Extract the [X, Y] coordinate from the center of the cell holding the provided text.  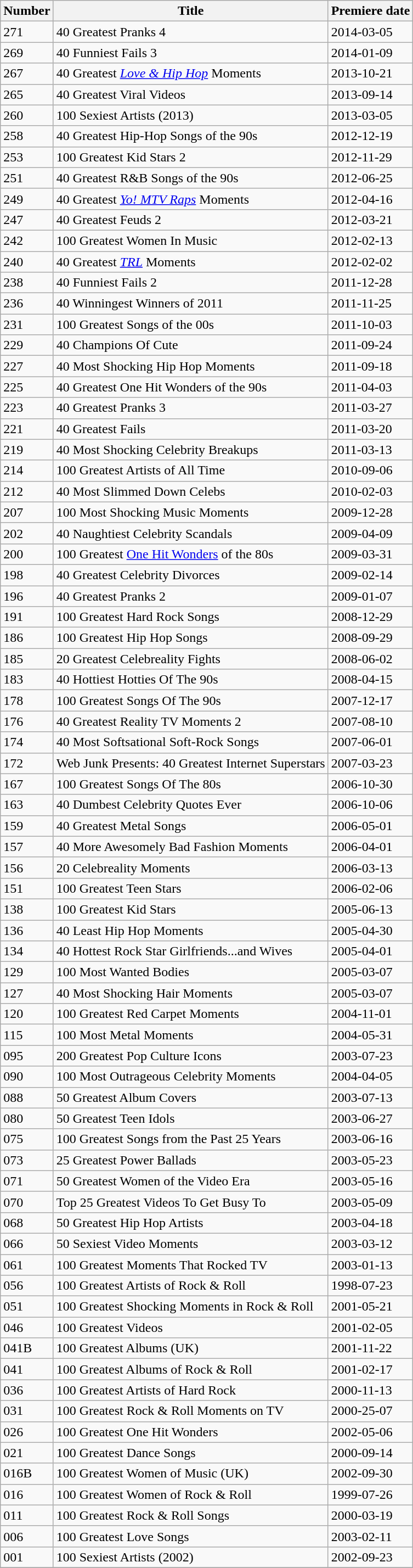
001 [27, 1557]
100 Greatest Artists of Rock & Roll [191, 1286]
40 Greatest Viral Videos [191, 94]
214 [27, 471]
100 Most Wanted Bodies [191, 972]
1999-07-26 [371, 1494]
2000-25-07 [371, 1411]
20 Celebreality Moments [191, 867]
2006-05-01 [371, 826]
Top 25 Greatest Videos To Get Busy To [191, 1202]
2003-03-12 [371, 1244]
50 Greatest Women of the Video Era [191, 1181]
40 Greatest Fails [191, 429]
2010-02-03 [371, 491]
2009-01-07 [371, 596]
271 [27, 32]
40 More Awesomely Bad Fashion Moments [191, 847]
2012-03-21 [371, 220]
2013-10-21 [371, 74]
2012-02-13 [371, 240]
100 Greatest Kid Stars 2 [191, 157]
2011-10-03 [371, 324]
225 [27, 387]
036 [27, 1390]
40 Greatest Pranks 4 [191, 32]
40 Most Softsational Soft-Rock Songs [191, 742]
100 Greatest Artists of All Time [191, 471]
40 Greatest Celebrity Divorces [191, 575]
016 [27, 1494]
172 [27, 763]
202 [27, 533]
227 [27, 366]
2001-02-17 [371, 1369]
219 [27, 450]
075 [27, 1139]
2008-06-02 [371, 659]
2002-09-23 [371, 1557]
249 [27, 199]
2006-03-13 [371, 867]
163 [27, 805]
40 Champions Of Cute [191, 345]
185 [27, 659]
2005-06-13 [371, 909]
1998-07-23 [371, 1286]
120 [27, 1014]
247 [27, 220]
242 [27, 240]
2014-01-09 [371, 53]
100 Greatest Shocking Moments in Rock & Roll [191, 1307]
2000-03-19 [371, 1515]
2009-03-31 [371, 554]
40 Funniest Fails 3 [191, 53]
2007-12-17 [371, 701]
2008-09-29 [371, 638]
Number [27, 11]
25 Greatest Power Ballads [191, 1160]
2006-04-01 [371, 847]
100 Greatest Women of Rock & Roll [191, 1494]
200 Greatest Pop Culture Icons [191, 1056]
100 Greatest Albums of Rock & Roll [191, 1369]
20 Greatest Celebreality Fights [191, 659]
071 [27, 1181]
100 Greatest Teen Stars [191, 888]
051 [27, 1307]
2001-05-21 [371, 1307]
100 Most Outrageous Celebrity Moments [191, 1077]
100 Greatest Rock & Roll Moments on TV [191, 1411]
2005-04-01 [371, 951]
100 Greatest Rock & Roll Songs [191, 1515]
40 Greatest Metal Songs [191, 826]
265 [27, 94]
260 [27, 115]
267 [27, 74]
40 Greatest Pranks 3 [191, 408]
100 Greatest Moments That Rocked TV [191, 1264]
100 Greatest Hip Hop Songs [191, 638]
40 Most Shocking Celebrity Breakups [191, 450]
Title [191, 11]
2006-10-06 [371, 805]
2012-04-16 [371, 199]
40 Most Shocking Hip Hop Moments [191, 366]
088 [27, 1097]
2009-12-28 [371, 512]
178 [27, 701]
2003-05-09 [371, 1202]
40 Greatest Pranks 2 [191, 596]
026 [27, 1432]
2008-12-29 [371, 617]
070 [27, 1202]
2007-03-23 [371, 763]
100 Sexiest Artists (2002) [191, 1557]
2011-03-20 [371, 429]
006 [27, 1536]
Premiere date [371, 11]
50 Sexiest Video Moments [191, 1244]
100 Greatest Kid Stars [191, 909]
176 [27, 721]
100 Greatest Songs of the 00s [191, 324]
2013-09-14 [371, 94]
100 Greatest One Hit Wonders of the 80s [191, 554]
40 Dumbest Celebrity Quotes Ever [191, 805]
031 [27, 1411]
231 [27, 324]
100 Greatest Songs Of The 80s [191, 784]
011 [27, 1515]
40 Greatest Reality TV Moments 2 [191, 721]
40 Greatest Love & Hip Hop Moments [191, 74]
2004-05-31 [371, 1035]
167 [27, 784]
50 Greatest Teen Idols [191, 1118]
041 [27, 1369]
2012-06-25 [371, 178]
2003-05-16 [371, 1181]
2004-04-05 [371, 1077]
269 [27, 53]
40 Greatest TRL Moments [191, 262]
2011-09-18 [371, 366]
2012-12-19 [371, 136]
100 Greatest Women of Music (UK) [191, 1474]
174 [27, 742]
198 [27, 575]
40 Most Slimmed Down Celebs [191, 491]
2001-11-22 [371, 1348]
2012-11-29 [371, 157]
40 Greatest Feuds 2 [191, 220]
2009-02-14 [371, 575]
061 [27, 1264]
2005-04-30 [371, 931]
100 Greatest Videos [191, 1328]
200 [27, 554]
100 Greatest Love Songs [191, 1536]
2003-05-23 [371, 1160]
138 [27, 909]
2003-06-16 [371, 1139]
100 Sexiest Artists (2013) [191, 115]
2004-11-01 [371, 1014]
100 Greatest Songs from the Past 25 Years [191, 1139]
Web Junk Presents: 40 Greatest Internet Superstars [191, 763]
2003-07-13 [371, 1097]
157 [27, 847]
2009-04-09 [371, 533]
159 [27, 826]
2011-04-03 [371, 387]
40 Naughtiest Celebrity Scandals [191, 533]
2003-07-23 [371, 1056]
40 Funniest Fails 2 [191, 283]
258 [27, 136]
223 [27, 408]
021 [27, 1453]
068 [27, 1223]
073 [27, 1160]
212 [27, 491]
090 [27, 1077]
129 [27, 972]
115 [27, 1035]
2000-09-14 [371, 1453]
186 [27, 638]
127 [27, 993]
238 [27, 283]
100 Greatest Songs Of The 90s [191, 701]
2010-09-06 [371, 471]
40 Greatest One Hit Wonders of the 90s [191, 387]
2003-02-11 [371, 1536]
183 [27, 680]
2012-02-02 [371, 262]
080 [27, 1118]
2011-12-28 [371, 283]
156 [27, 867]
253 [27, 157]
207 [27, 512]
191 [27, 617]
40 Least Hip Hop Moments [191, 931]
134 [27, 951]
240 [27, 262]
229 [27, 345]
40 Hottiest Hotties Of The 90s [191, 680]
40 Greatest R&B Songs of the 90s [191, 178]
2013-03-05 [371, 115]
2002-05-06 [371, 1432]
2001-02-05 [371, 1328]
056 [27, 1286]
236 [27, 304]
136 [27, 931]
2002-09-30 [371, 1474]
196 [27, 596]
2006-10-30 [371, 784]
100 Greatest One Hit Wonders [191, 1432]
100 Greatest Albums (UK) [191, 1348]
2006-02-06 [371, 888]
100 Greatest Artists of Hard Rock [191, 1390]
151 [27, 888]
2003-04-18 [371, 1223]
2008-04-15 [371, 680]
40 Most Shocking Hair Moments [191, 993]
50 Greatest Album Covers [191, 1097]
100 Most Metal Moments [191, 1035]
40 Greatest Yo! MTV Raps Moments [191, 199]
046 [27, 1328]
2007-06-01 [371, 742]
40 Hottest Rock Star Girlfriends...and Wives [191, 951]
041B [27, 1348]
100 Greatest Women In Music [191, 240]
2011-09-24 [371, 345]
2014-03-05 [371, 32]
2011-11-25 [371, 304]
221 [27, 429]
095 [27, 1056]
2007-08-10 [371, 721]
2011-03-27 [371, 408]
2003-06-27 [371, 1118]
50 Greatest Hip Hop Artists [191, 1223]
066 [27, 1244]
100 Most Shocking Music Moments [191, 512]
100 Greatest Dance Songs [191, 1453]
016B [27, 1474]
100 Greatest Red Carpet Moments [191, 1014]
2003-01-13 [371, 1264]
40 Winningest Winners of 2011 [191, 304]
100 Greatest Hard Rock Songs [191, 617]
2000-11-13 [371, 1390]
40 Greatest Hip-Hop Songs of the 90s [191, 136]
251 [27, 178]
2011-03-13 [371, 450]
